Return the [x, y] coordinate for the center point of the cell that contains the specified text.  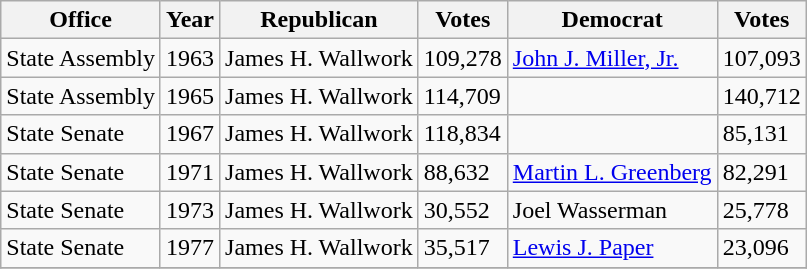
25,778 [762, 210]
John J. Miller, Jr. [612, 58]
109,278 [462, 58]
88,632 [462, 172]
Lewis J. Paper [612, 248]
23,096 [762, 248]
Democrat [612, 20]
118,834 [462, 134]
Martin L. Greenberg [612, 172]
1965 [190, 96]
Office [81, 20]
Republican [320, 20]
85,131 [762, 134]
Joel Wasserman [612, 210]
1967 [190, 134]
107,093 [762, 58]
1971 [190, 172]
Year [190, 20]
82,291 [762, 172]
1977 [190, 248]
140,712 [762, 96]
1973 [190, 210]
1963 [190, 58]
114,709 [462, 96]
30,552 [462, 210]
35,517 [462, 248]
